Return the (X, Y) coordinate for the center point of the cell that contains the specified text.  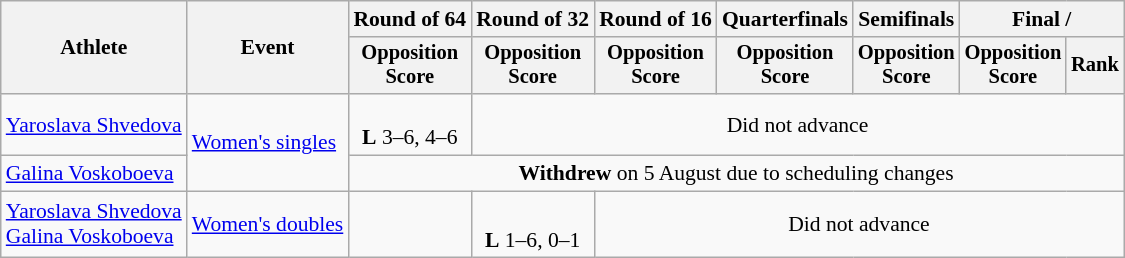
Yaroslava ShvedovaGalina Voskoboeva (94, 224)
Galina Voskoboeva (94, 174)
Round of 32 (532, 19)
Event (268, 48)
Yaroslava Shvedova (94, 124)
Athlete (94, 48)
Quarterfinals (785, 19)
Withdrew on 5 August due to scheduling changes (736, 174)
Women's singles (268, 142)
Final / (1042, 19)
Women's doubles (268, 224)
L 1–6, 0–1 (532, 224)
Rank (1095, 66)
Semifinals (906, 19)
L 3–6, 4–6 (410, 124)
Round of 64 (410, 19)
Round of 16 (656, 19)
